Capture the cell that displays the provided text and extract its (X, Y) central coordinate. 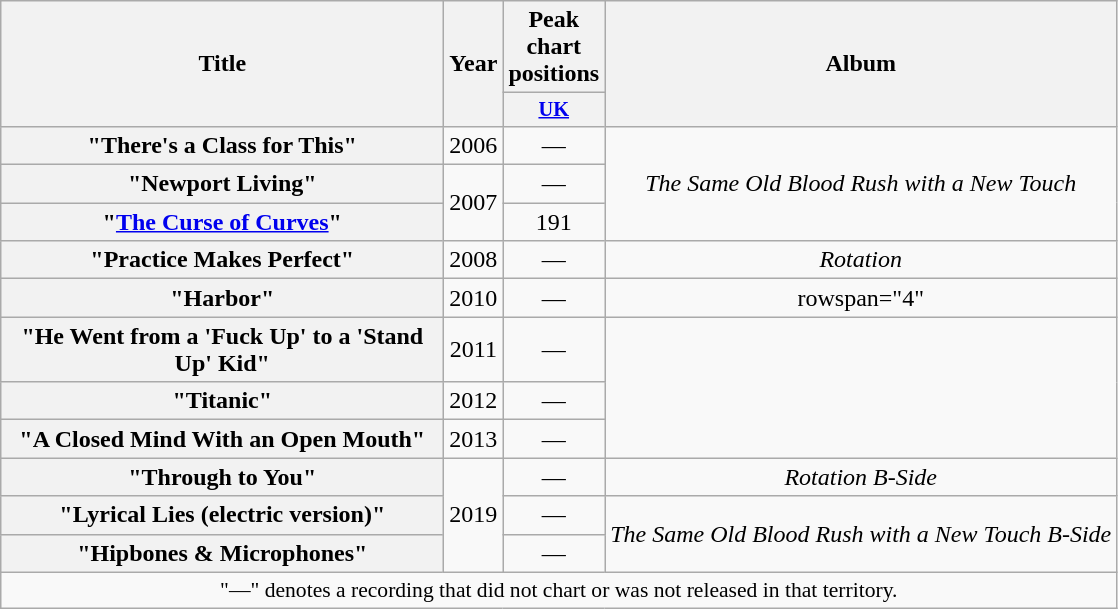
2008 (474, 260)
The Same Old Blood Rush with a New Touch B-Side (861, 534)
The Same Old Blood Rush with a New Touch (861, 183)
191 (554, 222)
"He Went from a 'Fuck Up' to a 'Stand Up' Kid" (222, 350)
"The Curse of Curves" (222, 222)
Album (861, 64)
"Lyrical Lies (electric version)" (222, 515)
2006 (474, 145)
"A Closed Mind With an Open Mouth" (222, 439)
UK (554, 110)
"Practice Makes Perfect" (222, 260)
2012 (474, 401)
"—" denotes a recording that did not chart or was not released in that territory. (559, 590)
"Harbor" (222, 298)
2011 (474, 350)
"Newport Living" (222, 184)
Peak chart positions (554, 47)
2019 (474, 515)
2013 (474, 439)
2007 (474, 203)
Rotation B-Side (861, 477)
Title (222, 64)
"There's a Class for This" (222, 145)
Rotation (861, 260)
rowspan="4" (861, 298)
"Titanic" (222, 401)
Year (474, 64)
"Through to You" (222, 477)
"Hipbones & Microphones" (222, 553)
2010 (474, 298)
